Scan for the cell matching the given text and deliver its (X, Y) coordinate at center. 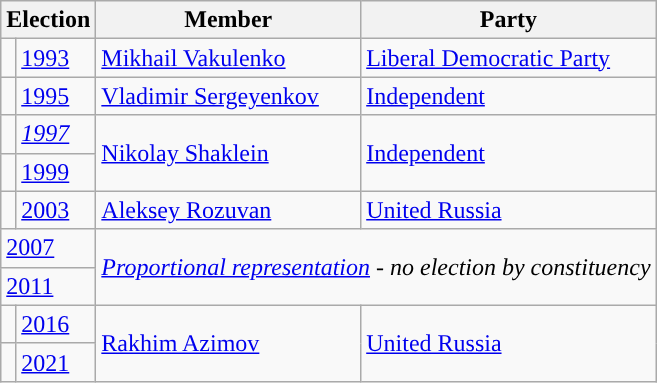
Proportional representation - no election by constituency (376, 267)
2011 (48, 286)
2003 (56, 210)
Aleksey Rozuvan (228, 210)
Rakhim Azimov (228, 343)
2007 (48, 248)
Election (48, 20)
1999 (56, 172)
Liberal Democratic Party (508, 58)
Nikolay Shaklein (228, 153)
Member (228, 20)
Vladimir Sergeyenkov (228, 96)
Party (508, 20)
2016 (56, 324)
2021 (56, 362)
1995 (56, 96)
1993 (56, 58)
1997 (56, 134)
Mikhail Vakulenko (228, 58)
